Find where the given text appears and provide that cell's center as [X, Y] coordinate. 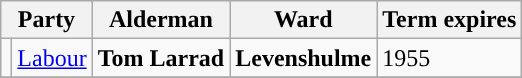
Tom Larrad [161, 58]
Ward [304, 20]
Labour [52, 58]
Alderman [161, 20]
1955 [450, 58]
Levenshulme [304, 58]
Party [46, 20]
Term expires [450, 20]
